Extract the [X, Y] coordinate from the center of the cell holding the provided text.  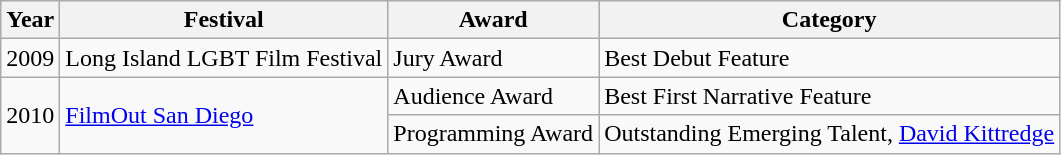
Year [30, 20]
Award [494, 20]
Best First Narrative Feature [830, 96]
Audience Award [494, 96]
FilmOut San Diego [224, 115]
2010 [30, 115]
2009 [30, 58]
Festival [224, 20]
Jury Award [494, 58]
Outstanding Emerging Talent, David Kittredge [830, 134]
Category [830, 20]
Long Island LGBT Film Festival [224, 58]
Best Debut Feature [830, 58]
Programming Award [494, 134]
